Scan for the cell matching the given text and deliver its (x, y) coordinate at center. 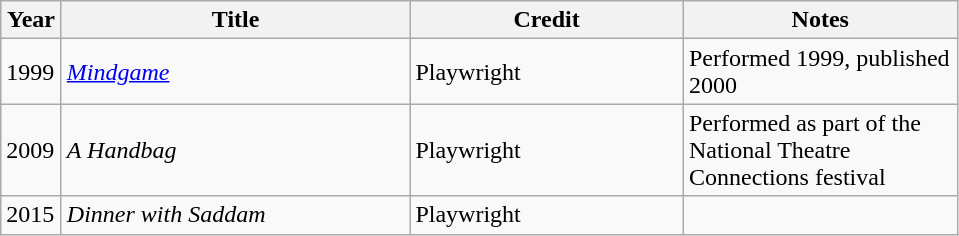
Notes (820, 20)
Mindgame (236, 72)
Dinner with Saddam (236, 215)
Title (236, 20)
2009 (32, 150)
A Handbag (236, 150)
Performed 1999, published 2000 (820, 72)
Credit (547, 20)
1999 (32, 72)
2015 (32, 215)
Year (32, 20)
Performed as part of the National Theatre Connections festival (820, 150)
